Capture the cell that displays the provided text and extract its [x, y] central coordinate. 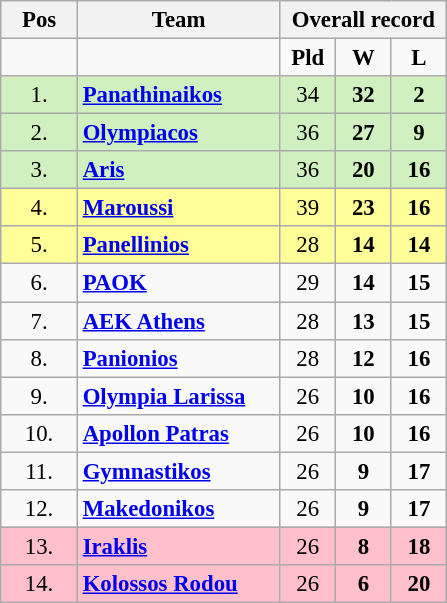
Iraklis [178, 546]
14. [40, 584]
10. [40, 433]
6 [364, 584]
3. [40, 170]
34 [308, 95]
2 [419, 95]
PAOK [178, 283]
2. [40, 133]
Gymnastikos [178, 471]
Pld [308, 58]
9. [40, 396]
Aris [178, 170]
Panathinaikos [178, 95]
39 [308, 208]
Olympia Larissa [178, 396]
23 [364, 208]
Panionios [178, 358]
18 [419, 546]
W [364, 58]
Pos [40, 20]
12. [40, 509]
Makedonikos [178, 509]
1. [40, 95]
7. [40, 321]
8 [364, 546]
6. [40, 283]
12 [364, 358]
11. [40, 471]
13 [364, 321]
Olympiacos [178, 133]
27 [364, 133]
Panellinios [178, 245]
Team [178, 20]
32 [364, 95]
4. [40, 208]
8. [40, 358]
13. [40, 546]
Kolossos Rodou [178, 584]
Apollon Patras [178, 433]
AEK Athens [178, 321]
Overall record [364, 20]
Maroussi [178, 208]
5. [40, 245]
L [419, 58]
29 [308, 283]
